Detect which cell encompasses the target text, then output its [X, Y] center coordinate. 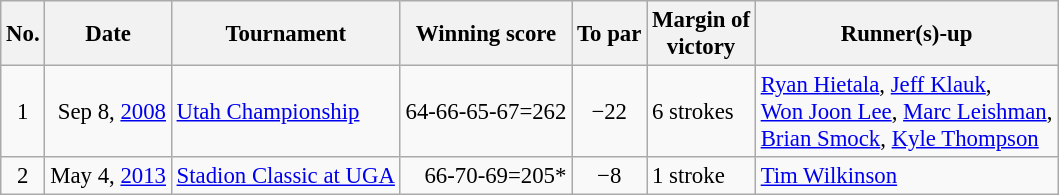
−22 [610, 112]
Winning score [486, 34]
Ryan Hietala, Jeff Klauk, Won Joon Lee, Marc Leishman, Brian Smock, Kyle Thompson [906, 112]
64-66-65-67=262 [486, 112]
Tournament [286, 34]
6 strokes [702, 112]
No. [23, 34]
Date [108, 34]
2 [23, 176]
−8 [610, 176]
Tim Wilkinson [906, 176]
Stadion Classic at UGA [286, 176]
1 [23, 112]
To par [610, 34]
Margin ofvictory [702, 34]
1 stroke [702, 176]
66-70-69=205* [486, 176]
Utah Championship [286, 112]
May 4, 2013 [108, 176]
Sep 8, 2008 [108, 112]
Runner(s)-up [906, 34]
